Return [X, Y] of the center of cell containing provided text 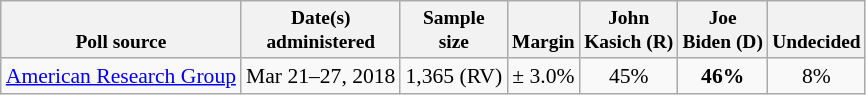
Date(s)administered [320, 30]
Poll source [121, 30]
Undecided [817, 30]
1,365 (RV) [454, 76]
8% [817, 76]
American Research Group [121, 76]
46% [723, 76]
45% [629, 76]
Margin [543, 30]
± 3.0% [543, 76]
JohnKasich (R) [629, 30]
Samplesize [454, 30]
Mar 21–27, 2018 [320, 76]
JoeBiden (D) [723, 30]
